Find where the given text appears and provide that cell's center as [x, y] coordinate. 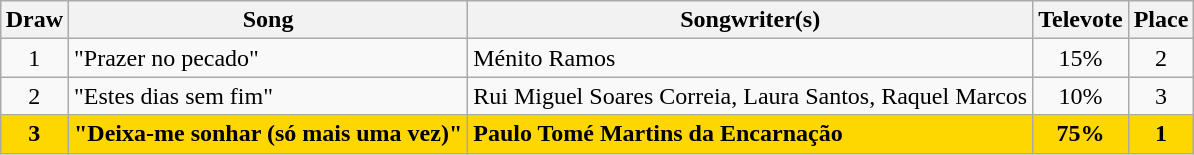
Songwriter(s) [750, 20]
Draw [34, 20]
Ménito Ramos [750, 58]
15% [1080, 58]
75% [1080, 134]
"Deixa-me sonhar (só mais uma vez)" [268, 134]
"Estes dias sem fim" [268, 96]
Song [268, 20]
Televote [1080, 20]
Place [1161, 20]
Paulo Tomé Martins da Encarnação [750, 134]
10% [1080, 96]
Rui Miguel Soares Correia, Laura Santos, Raquel Marcos [750, 96]
"Prazer no pecado" [268, 58]
